Return (X, Y) of the center of cell containing provided text 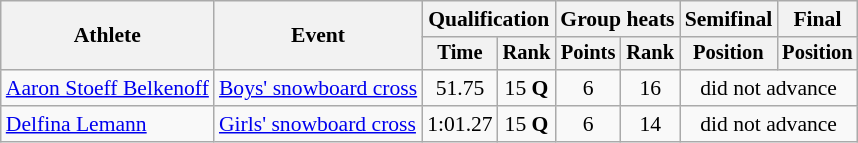
Final (817, 19)
Aaron Stoeff Belkenoff (108, 88)
Group heats (617, 19)
Event (318, 36)
16 (650, 88)
Boys' snowboard cross (318, 88)
14 (650, 124)
Qualification (488, 19)
51.75 (460, 88)
Semifinal (729, 19)
Athlete (108, 36)
Girls' snowboard cross (318, 124)
1:01.27 (460, 124)
Points (588, 54)
Delfina Lemann (108, 124)
Time (460, 54)
